For the text-containing cell, return its midpoint in (X, Y) coordinate format. 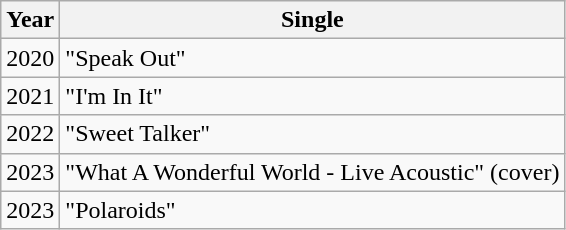
2021 (30, 96)
"I'm In It" (312, 96)
"Sweet Talker" (312, 134)
"Polaroids" (312, 210)
Single (312, 20)
"What A Wonderful World - Live Acoustic" (cover) (312, 172)
Year (30, 20)
2020 (30, 58)
"Speak Out" (312, 58)
2022 (30, 134)
